Return [X, Y] of the center of cell containing provided text 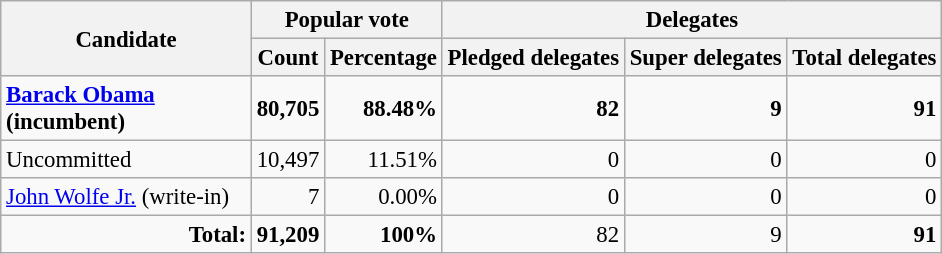
100% [384, 235]
Percentage [384, 58]
Candidate [126, 38]
Total delegates [864, 58]
John Wolfe Jr. (write-in) [126, 197]
Total: [126, 235]
Pledged delegates [533, 58]
Popular vote [346, 20]
88.48% [384, 108]
Uncommitted [126, 160]
Count [288, 58]
Delegates [692, 20]
10,497 [288, 160]
Super delegates [706, 58]
7 [288, 197]
80,705 [288, 108]
91,209 [288, 235]
Barack Obama (incumbent) [126, 108]
0.00% [384, 197]
11.51% [384, 160]
